Find where the given text appears and provide that cell's center as [x, y] coordinate. 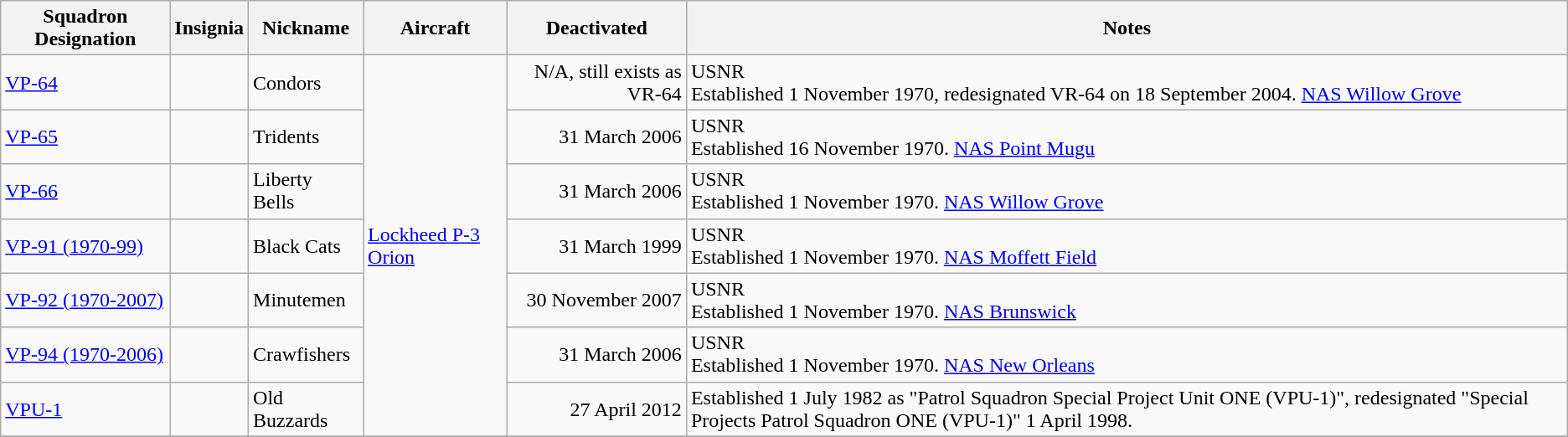
VP-64 [85, 82]
USNREstablished 1 November 1970. NAS Willow Grove [1127, 191]
Insignia [209, 28]
Squadron Designation [85, 28]
USNREstablished 1 November 1970. NAS Moffett Field [1127, 246]
VP-66 [85, 191]
Nickname [307, 28]
VPU-1 [85, 409]
Aircraft [436, 28]
VP-94 (1970-2006) [85, 355]
Minutemen [307, 300]
USNREstablished 1 November 1970. NAS New Orleans [1127, 355]
Liberty Bells [307, 191]
VP-91 (1970-99) [85, 246]
Old Buzzards [307, 409]
31 March 1999 [596, 246]
N/A, still exists as VR-64 [596, 82]
USNREstablished 1 November 1970, redesignated VR-64 on 18 September 2004. NAS Willow Grove [1127, 82]
VP-65 [85, 137]
Crawfishers [307, 355]
Tridents [307, 137]
Notes [1127, 28]
30 November 2007 [596, 300]
27 April 2012 [596, 409]
USNREstablished 1 November 1970. NAS Brunswick [1127, 300]
Condors [307, 82]
Black Cats [307, 246]
Lockheed P-3 Orion [436, 246]
VP-92 (1970-2007) [85, 300]
Deactivated [596, 28]
USNR Established 16 November 1970. NAS Point Mugu [1127, 137]
